Provide the (x, y) coordinate of the cell's center where the given text is located.  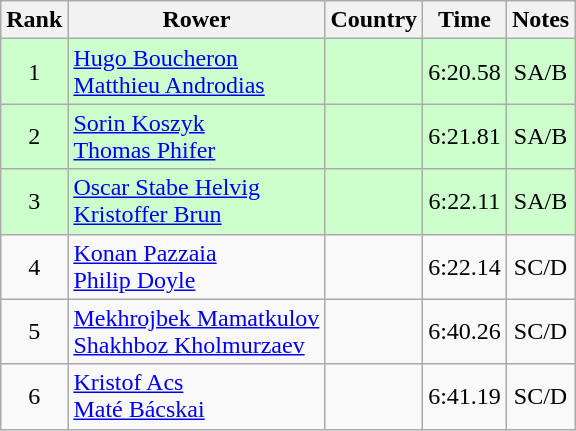
2 (34, 136)
6:20.58 (465, 72)
6:21.81 (465, 136)
Kristof AcsMaté Bácskai (196, 396)
Country (374, 20)
4 (34, 266)
6:22.11 (465, 202)
1 (34, 72)
Notes (540, 20)
5 (34, 332)
Sorin KoszykThomas Phifer (196, 136)
Konan PazzaiaPhilip Doyle (196, 266)
Rower (196, 20)
6:40.26 (465, 332)
6 (34, 396)
Hugo BoucheronMatthieu Androdias (196, 72)
Time (465, 20)
3 (34, 202)
6:41.19 (465, 396)
Mekhrojbek MamatkulovShakhboz Kholmurzaev (196, 332)
Rank (34, 20)
6:22.14 (465, 266)
Oscar Stabe HelvigKristoffer Brun (196, 202)
